Return the (X, Y) coordinate for the center point of the cell that contains the specified text.  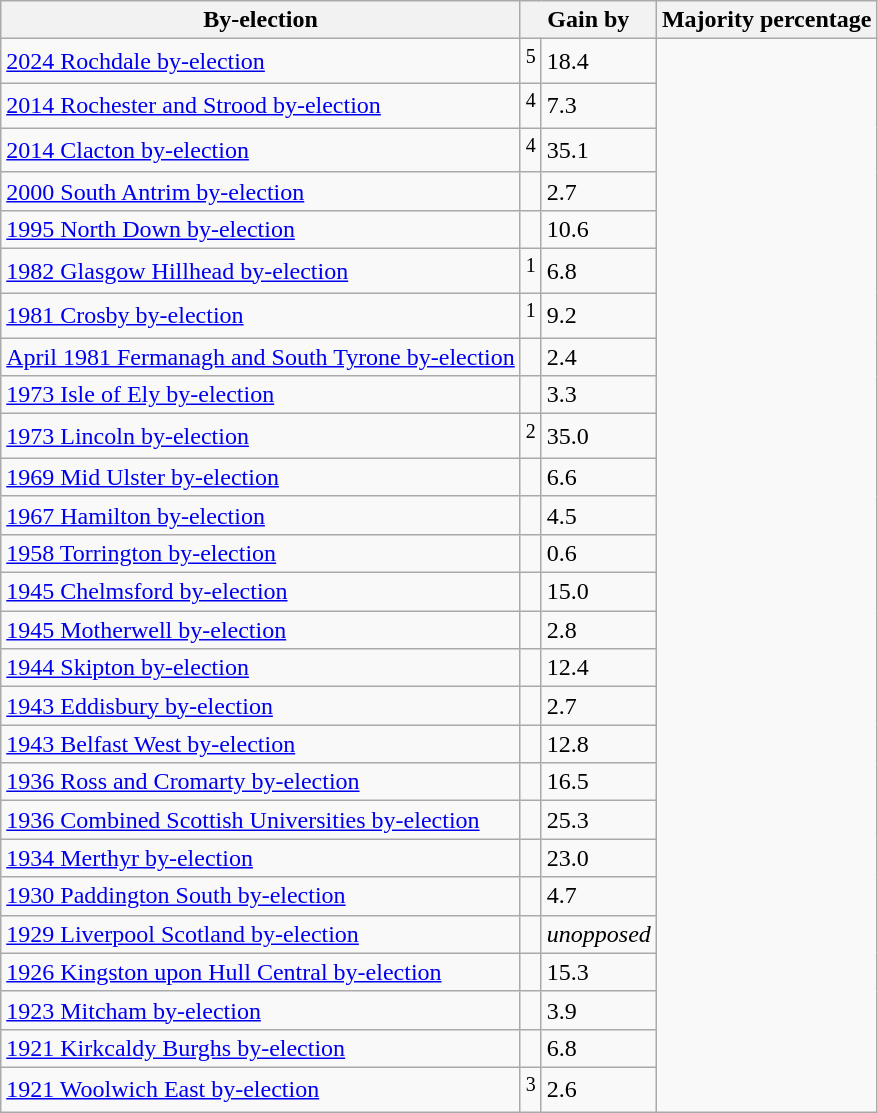
1973 Isle of Ely by-election (261, 395)
15.0 (598, 592)
1969 Mid Ulster by-election (261, 477)
1923 Mitcham by-election (261, 1010)
3 (530, 1090)
6.6 (598, 477)
2.6 (598, 1090)
10.6 (598, 230)
15.3 (598, 972)
18.4 (598, 62)
9.2 (598, 316)
4.7 (598, 896)
23.0 (598, 858)
1936 Combined Scottish Universities by-election (261, 820)
1944 Skipton by-election (261, 668)
1973 Lincoln by-election (261, 436)
1930 Paddington South by-election (261, 896)
1921 Woolwich East by-election (261, 1090)
2000 South Antrim by-election (261, 191)
1945 Chelmsford by-election (261, 592)
1967 Hamilton by-election (261, 515)
1929 Liverpool Scotland by-election (261, 934)
2 (530, 436)
16.5 (598, 782)
Majority percentage (766, 20)
1936 Ross and Cromarty by-election (261, 782)
2.4 (598, 357)
2014 Rochester and Strood by-election (261, 106)
1995 North Down by-election (261, 230)
12.8 (598, 744)
1958 Torrington by-election (261, 554)
1921 Kirkcaldy Burghs by-election (261, 1048)
2.8 (598, 630)
1945 Motherwell by-election (261, 630)
35.1 (598, 150)
1982 Glasgow Hillhead by-election (261, 272)
3.3 (598, 395)
1943 Eddisbury by-election (261, 706)
7.3 (598, 106)
25.3 (598, 820)
12.4 (598, 668)
unopposed (598, 934)
2014 Clacton by-election (261, 150)
Gain by (588, 20)
35.0 (598, 436)
0.6 (598, 554)
4.5 (598, 515)
5 (530, 62)
1934 Merthyr by-election (261, 858)
April 1981 Fermanagh and South Tyrone by-election (261, 357)
1943 Belfast West by-election (261, 744)
3.9 (598, 1010)
2024 Rochdale by-election (261, 62)
1926 Kingston upon Hull Central by-election (261, 972)
By-election (261, 20)
1981 Crosby by-election (261, 316)
